Find where the given text appears and provide that cell's center as [X, Y] coordinate. 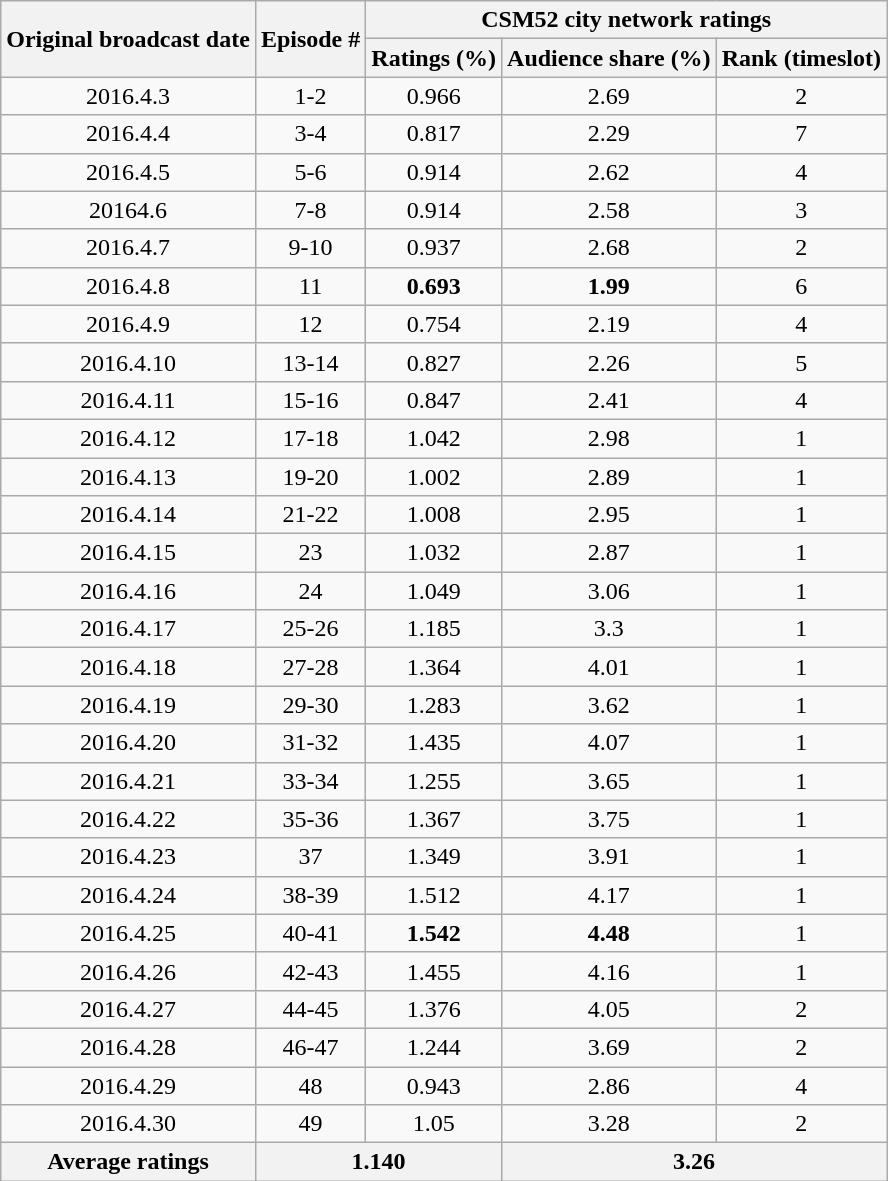
2.98 [610, 438]
2016.4.22 [128, 819]
1.512 [434, 895]
4.48 [610, 933]
2016.4.18 [128, 667]
46-47 [310, 1047]
0.827 [434, 362]
1.349 [434, 857]
3.69 [610, 1047]
2016.4.3 [128, 96]
4.17 [610, 895]
2016.4.7 [128, 248]
1.008 [434, 515]
1.049 [434, 591]
49 [310, 1124]
3.91 [610, 857]
2016.4.10 [128, 362]
35-36 [310, 819]
2016.4.27 [128, 1009]
0.817 [434, 134]
3.65 [610, 781]
2016.4.23 [128, 857]
40-41 [310, 933]
29-30 [310, 705]
1.140 [378, 1162]
2016.4.25 [128, 933]
2.68 [610, 248]
2016.4.20 [128, 743]
2016.4.16 [128, 591]
Ratings (%) [434, 58]
17-18 [310, 438]
2016.4.4 [128, 134]
0.943 [434, 1085]
1-2 [310, 96]
9-10 [310, 248]
Episode # [310, 39]
2.87 [610, 553]
0.966 [434, 96]
1.367 [434, 819]
2016.4.17 [128, 629]
0.937 [434, 248]
1.435 [434, 743]
27-28 [310, 667]
11 [310, 286]
1.032 [434, 553]
1.042 [434, 438]
12 [310, 324]
5-6 [310, 172]
37 [310, 857]
2016.4.13 [128, 477]
1.244 [434, 1047]
2016.4.5 [128, 172]
Average ratings [128, 1162]
3-4 [310, 134]
2.26 [610, 362]
21-22 [310, 515]
2.86 [610, 1085]
0.847 [434, 400]
1.283 [434, 705]
1.455 [434, 971]
31-32 [310, 743]
2016.4.26 [128, 971]
2.95 [610, 515]
1.364 [434, 667]
3.26 [694, 1162]
0.754 [434, 324]
2.58 [610, 210]
44-45 [310, 1009]
0.693 [434, 286]
7-8 [310, 210]
38-39 [310, 895]
2.29 [610, 134]
2016.4.21 [128, 781]
23 [310, 553]
1.255 [434, 781]
2016.4.8 [128, 286]
6 [801, 286]
2016.4.28 [128, 1047]
1.002 [434, 477]
Audience share (%) [610, 58]
2016.4.11 [128, 400]
4.01 [610, 667]
CSM52 city network ratings [626, 20]
1.376 [434, 1009]
2016.4.30 [128, 1124]
25-26 [310, 629]
3.28 [610, 1124]
3.62 [610, 705]
2.41 [610, 400]
3.06 [610, 591]
2016.4.12 [128, 438]
20164.6 [128, 210]
48 [310, 1085]
1.05 [434, 1124]
19-20 [310, 477]
Rank (timeslot) [801, 58]
Original broadcast date [128, 39]
2016.4.29 [128, 1085]
5 [801, 362]
4.16 [610, 971]
2016.4.14 [128, 515]
24 [310, 591]
42-43 [310, 971]
2.62 [610, 172]
4.07 [610, 743]
13-14 [310, 362]
2016.4.15 [128, 553]
3 [801, 210]
7 [801, 134]
3.3 [610, 629]
2.19 [610, 324]
15-16 [310, 400]
2016.4.19 [128, 705]
2016.4.9 [128, 324]
1.185 [434, 629]
1.542 [434, 933]
2016.4.24 [128, 895]
3.75 [610, 819]
4.05 [610, 1009]
1.99 [610, 286]
2.89 [610, 477]
33-34 [310, 781]
2.69 [610, 96]
